For the text-containing cell, return its midpoint in [X, Y] coordinate format. 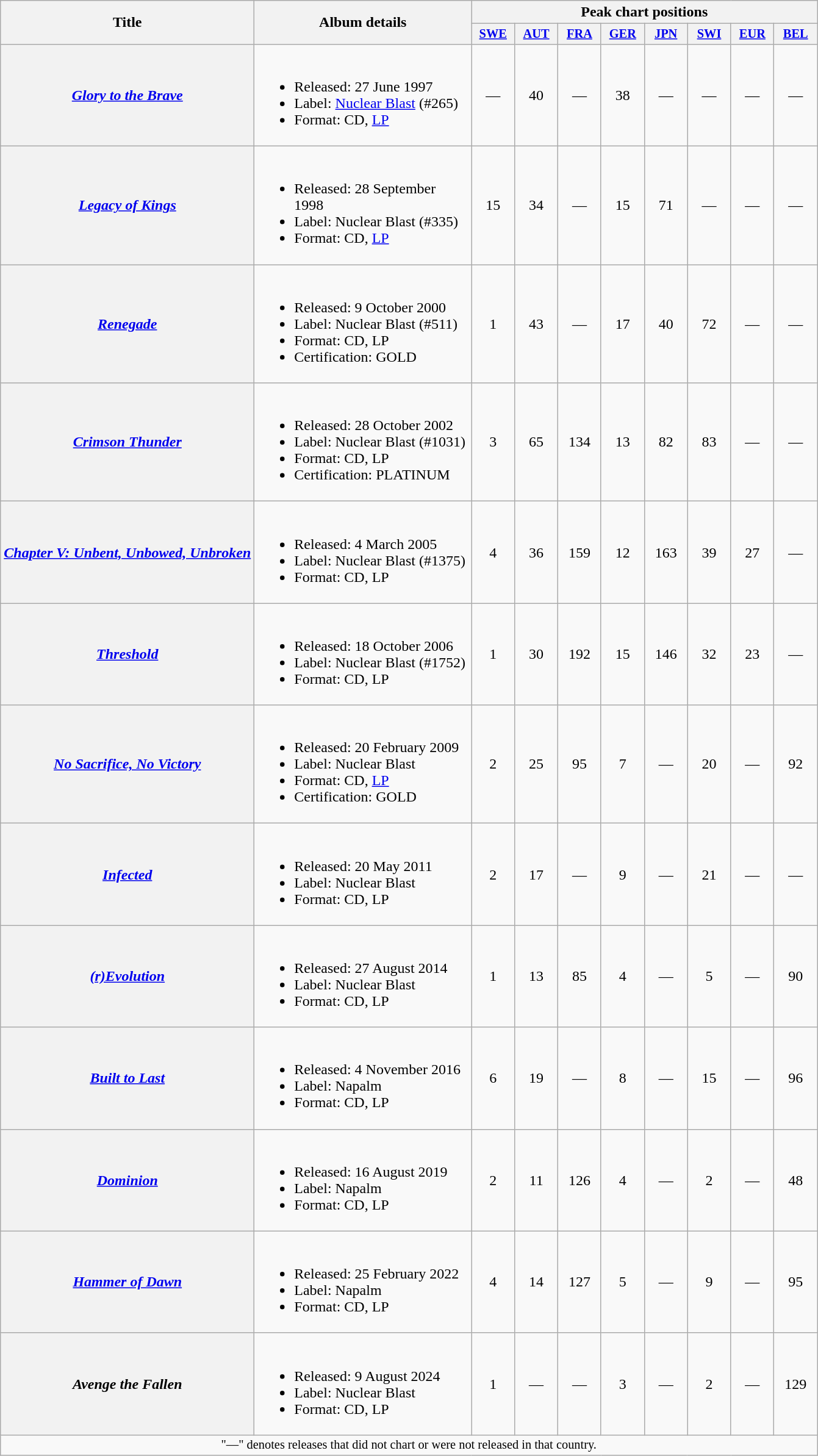
85 [579, 976]
Infected [127, 875]
Released: 9 August 2024Label: Nuclear BlastFormat: CD, LP [363, 1383]
Released: 27 August 2014Label: Nuclear BlastFormat: CD, LP [363, 976]
7 [622, 764]
92 [795, 764]
GER [622, 34]
39 [709, 553]
AUT [537, 34]
Hammer of Dawn [127, 1282]
Released: 20 February 2009Label: Nuclear BlastFormat: CD, LPCertification: GOLD [363, 764]
6 [493, 1078]
71 [666, 206]
32 [709, 654]
8 [622, 1078]
12 [622, 553]
Legacy of Kings [127, 206]
48 [795, 1180]
129 [795, 1383]
23 [753, 654]
SWE [493, 34]
82 [666, 442]
FRA [579, 34]
EUR [753, 34]
192 [579, 654]
Built to Last [127, 1078]
27 [753, 553]
Released: 28 September 1998Label: Nuclear Blast (#335)Format: CD, LP [363, 206]
Released: 9 October 2000Label: Nuclear Blast (#511)Format: CD, LPCertification: GOLD [363, 324]
Chapter V: Unbent, Unbowed, Unbroken [127, 553]
Renegade [127, 324]
38 [622, 95]
Released: 16 August 2019Label: NapalmFormat: CD, LP [363, 1180]
Title [127, 23]
127 [579, 1282]
83 [709, 442]
Released: 28 October 2002Label: Nuclear Blast (#1031)Format: CD, LPCertification: PLATINUM [363, 442]
Glory to the Brave [127, 95]
Dominion [127, 1180]
Released: 27 June 1997Label: Nuclear Blast (#265)Format: CD, LP [363, 95]
14 [537, 1282]
SWI [709, 34]
20 [709, 764]
34 [537, 206]
Released: 18 October 2006Label: Nuclear Blast (#1752)Format: CD, LP [363, 654]
Threshold [127, 654]
126 [579, 1180]
43 [537, 324]
19 [537, 1078]
Peak chart positions [644, 12]
BEL [795, 34]
Album details [363, 23]
163 [666, 553]
30 [537, 654]
(r)Evolution [127, 976]
Released: 4 November 2016Label: NapalmFormat: CD, LP [363, 1078]
JPN [666, 34]
146 [666, 654]
Released: 25 February 2022Label: NapalmFormat: CD, LP [363, 1282]
No Sacrifice, No Victory [127, 764]
Released: 20 May 2011Label: Nuclear BlastFormat: CD, LP [363, 875]
159 [579, 553]
Crimson Thunder [127, 442]
"—" denotes releases that did not chart or were not released in that country. [409, 1445]
11 [537, 1180]
72 [709, 324]
65 [537, 442]
90 [795, 976]
21 [709, 875]
96 [795, 1078]
Avenge the Fallen [127, 1383]
36 [537, 553]
25 [537, 764]
Released: 4 March 2005Label: Nuclear Blast (#1375)Format: CD, LP [363, 553]
134 [579, 442]
